Determine the (x, y) coordinate at the center of the cell enclosing the given text.  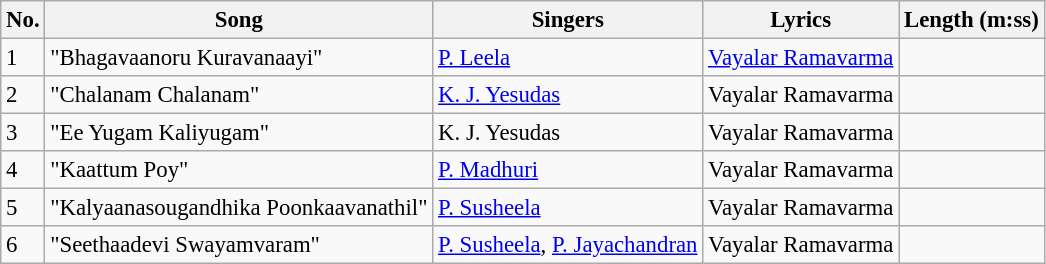
Singers (568, 20)
No. (23, 20)
3 (23, 133)
2 (23, 95)
5 (23, 208)
P. Susheela, P. Jayachandran (568, 245)
"Kalyaanasougandhika Poonkaavanathil" (239, 208)
"Chalanam Chalanam" (239, 95)
4 (23, 170)
1 (23, 58)
P. Susheela (568, 208)
"Kaattum Poy" (239, 170)
Lyrics (801, 20)
Song (239, 20)
"Bhagavaanoru Kuravanaayi" (239, 58)
P. Madhuri (568, 170)
"Ee Yugam Kaliyugam" (239, 133)
Length (m:ss) (972, 20)
P. Leela (568, 58)
"Seethaadevi Swayamvaram" (239, 245)
6 (23, 245)
